Determine the [x, y] coordinate at the center of the cell enclosing the given text.  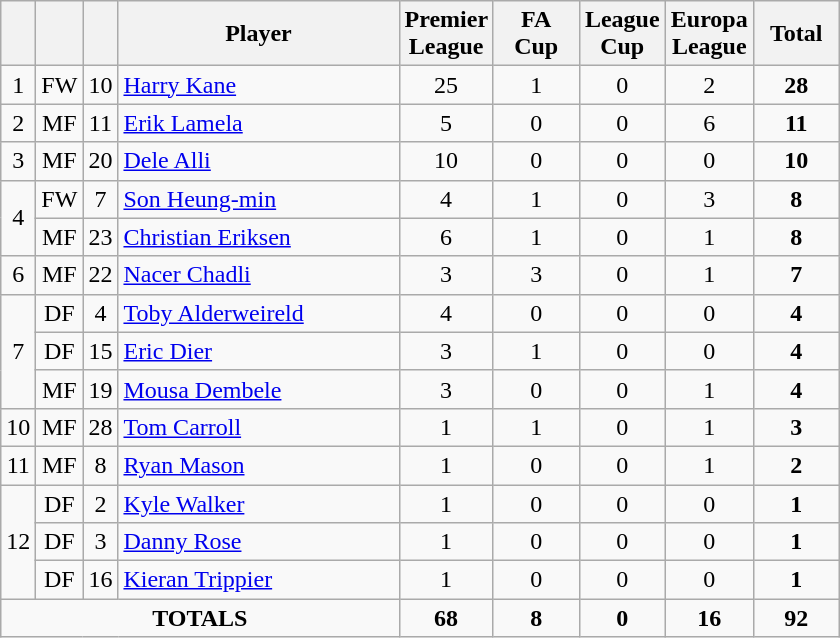
Kyle Walker [258, 503]
Erik Lamela [258, 123]
19 [100, 389]
Eric Dier [258, 351]
Dele Alli [258, 161]
Player [258, 34]
League Cup [622, 34]
12 [18, 541]
Harry Kane [258, 85]
Europa League [709, 34]
20 [100, 161]
Mousa Dembele [258, 389]
TOTALS [200, 618]
FA Cup [536, 34]
92 [796, 618]
Ryan Mason [258, 465]
Danny Rose [258, 542]
Premier League [446, 34]
Toby Alderweireld [258, 313]
Total [796, 34]
15 [100, 351]
22 [100, 275]
25 [446, 85]
Christian Eriksen [258, 237]
Son Heung-min [258, 199]
Kieran Trippier [258, 580]
23 [100, 237]
Nacer Chadli [258, 275]
68 [446, 618]
5 [446, 123]
Tom Carroll [258, 427]
